Return the (X, Y) coordinate for the center point of the cell that contains the specified text.  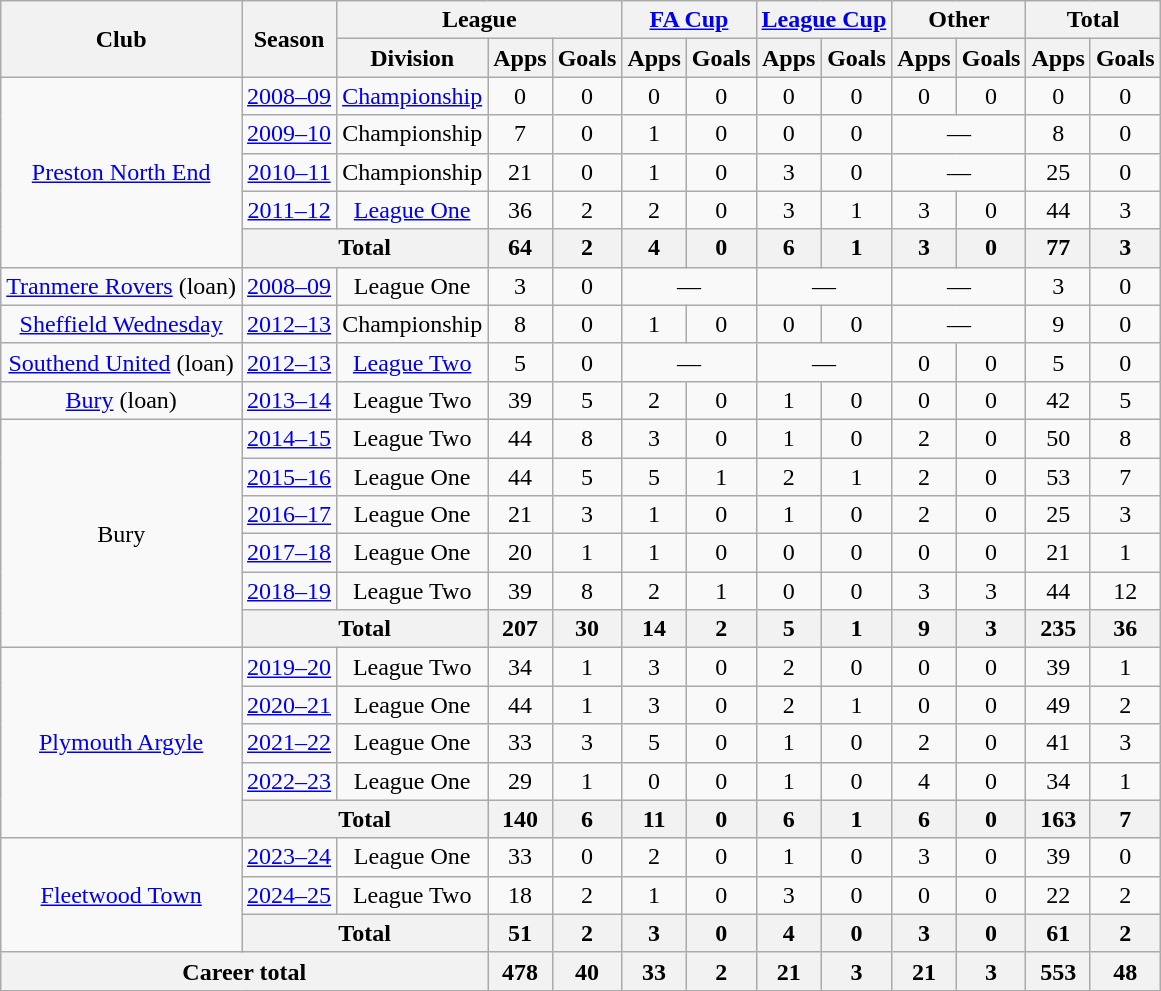
Bury (122, 533)
2020–21 (290, 705)
18 (520, 895)
2024–25 (290, 895)
2009–10 (290, 134)
FA Cup (689, 20)
Season (290, 39)
2021–22 (290, 743)
42 (1058, 400)
40 (587, 971)
2010–11 (290, 172)
2016–17 (290, 515)
14 (654, 629)
Career total (244, 971)
163 (1058, 819)
11 (654, 819)
Other (959, 20)
Southend United (loan) (122, 362)
Sheffield Wednesday (122, 324)
Preston North End (122, 172)
49 (1058, 705)
22 (1058, 895)
478 (520, 971)
30 (587, 629)
12 (1125, 591)
61 (1058, 933)
Club (122, 39)
Fleetwood Town (122, 895)
77 (1058, 248)
29 (520, 781)
League Cup (824, 20)
553 (1058, 971)
207 (520, 629)
64 (520, 248)
235 (1058, 629)
48 (1125, 971)
2014–15 (290, 438)
41 (1058, 743)
Tranmere Rovers (loan) (122, 286)
2023–24 (290, 857)
50 (1058, 438)
Bury (loan) (122, 400)
140 (520, 819)
2018–19 (290, 591)
League (480, 20)
2015–16 (290, 477)
2013–14 (290, 400)
20 (520, 553)
Division (412, 58)
2019–20 (290, 667)
Plymouth Argyle (122, 743)
2017–18 (290, 553)
2022–23 (290, 781)
51 (520, 933)
53 (1058, 477)
2011–12 (290, 210)
